Determine the (x, y) coordinate at the center of the cell enclosing the given text.  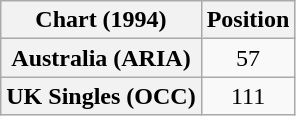
Position (248, 20)
UK Singles (OCC) (101, 96)
111 (248, 96)
Chart (1994) (101, 20)
57 (248, 58)
Australia (ARIA) (101, 58)
